Find where the given text appears and provide that cell's center as (X, Y) coordinate. 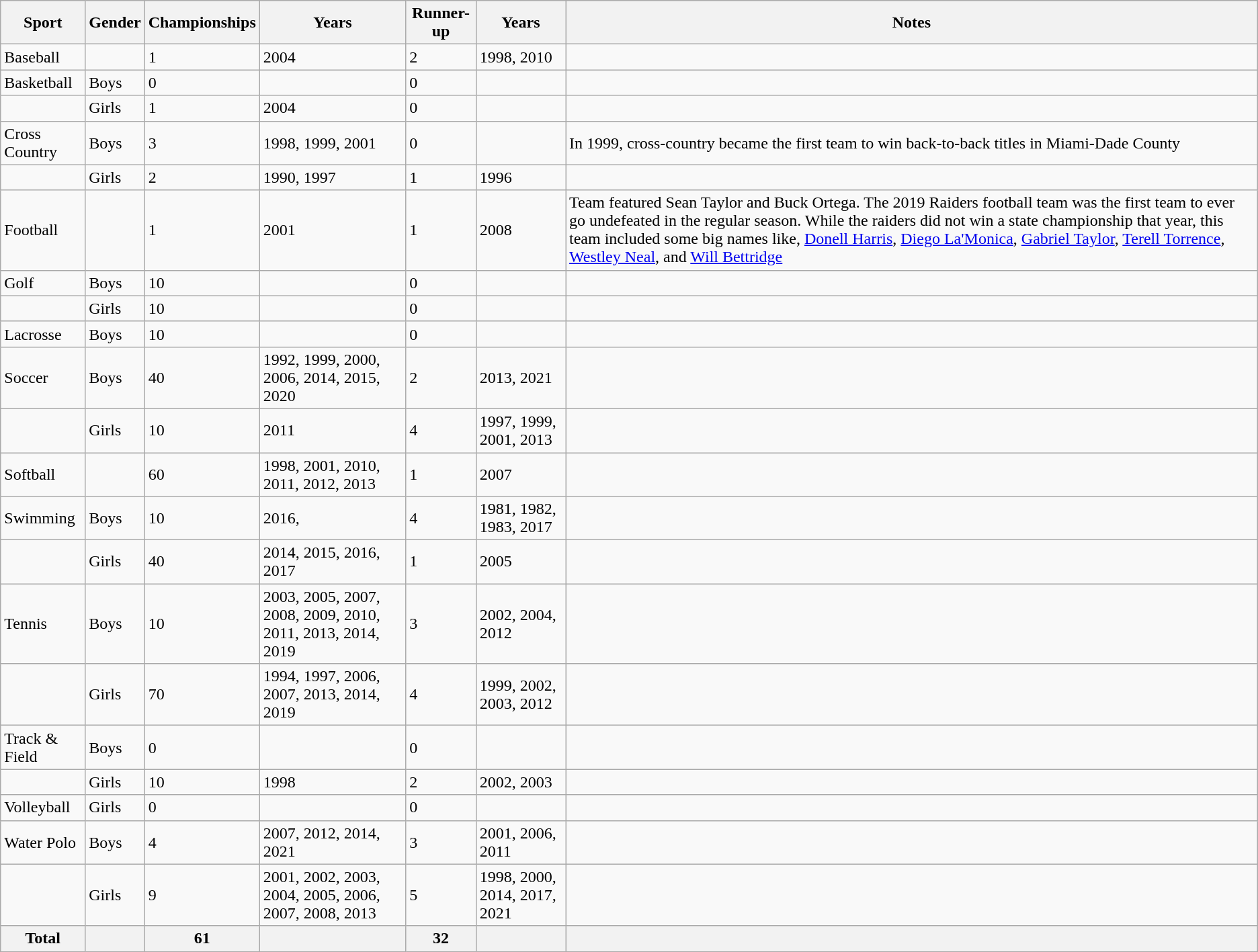
Championships (202, 23)
Soccer (43, 378)
2002, 2004, 2012 (520, 623)
1998, 1999, 2001 (333, 142)
70 (202, 695)
2007 (520, 474)
2007, 2012, 2014, 2021 (333, 842)
61 (202, 939)
Lacrosse (43, 334)
2001, 2002, 2003, 2004, 2005, 2006, 2007, 2008, 2013 (333, 895)
1998 (333, 782)
Water Polo (43, 842)
In 1999, cross-country became the first team to win back-to-back titles in Miami-Dade County (912, 142)
2011 (333, 430)
Golf (43, 283)
Track & Field (43, 747)
2003, 2005, 2007, 2008, 2009, 2010, 2011, 2013, 2014, 2019 (333, 623)
1994, 1997, 2006, 2007, 2013, 2014, 2019 (333, 695)
2002, 2003 (520, 782)
1981, 1982, 1983, 2017 (520, 519)
Volleyball (43, 808)
1997, 1999, 2001, 2013 (520, 430)
Softball (43, 474)
Total (43, 939)
Notes (912, 23)
5 (441, 895)
Baseball (43, 57)
2005 (520, 562)
2013, 2021 (520, 378)
2001 (333, 230)
Sport (43, 23)
1996 (520, 177)
1999, 2002, 2003, 2012 (520, 695)
1990, 1997 (333, 177)
Cross Country (43, 142)
60 (202, 474)
2016, (333, 519)
Tennis (43, 623)
2001, 2006, 2011 (520, 842)
1992, 1999, 2000, 2006, 2014, 2015, 2020 (333, 378)
9 (202, 895)
2014, 2015, 2016, 2017 (333, 562)
Gender (115, 23)
1998, 2000, 2014, 2017, 2021 (520, 895)
Swimming (43, 519)
1998, 2010 (520, 57)
32 (441, 939)
Basketball (43, 83)
2008 (520, 230)
1998, 2001, 2010, 2011, 2012, 2013 (333, 474)
Football (43, 230)
Runner-up (441, 23)
